From the cell containing the given text, extract its center point as (x, y) coordinate. 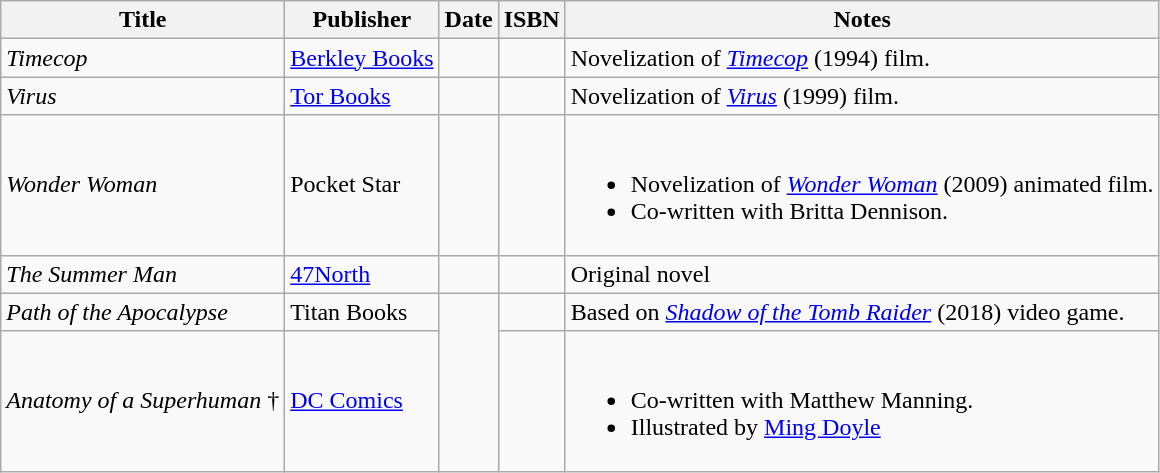
The Summer Man (143, 274)
Berkley Books (362, 58)
Novelization of Virus (1999) film. (862, 96)
Original novel (862, 274)
DC Comics (362, 401)
Wonder Woman (143, 185)
Date (468, 20)
Novelization of Wonder Woman (2009) animated film.Co-written with Britta Dennison. (862, 185)
Publisher (362, 20)
Tor Books (362, 96)
Anatomy of a Superhuman † (143, 401)
Path of the Apocalypse (143, 312)
Based on Shadow of the Tomb Raider (2018) video game. (862, 312)
47North (362, 274)
Virus (143, 96)
Co-written with Matthew Manning.Illustrated by Ming Doyle (862, 401)
Notes (862, 20)
Pocket Star (362, 185)
Titan Books (362, 312)
ISBN (532, 20)
Timecop (143, 58)
Title (143, 20)
Novelization of Timecop (1994) film. (862, 58)
